Find where the given text appears and provide that cell's center as (X, Y) coordinate. 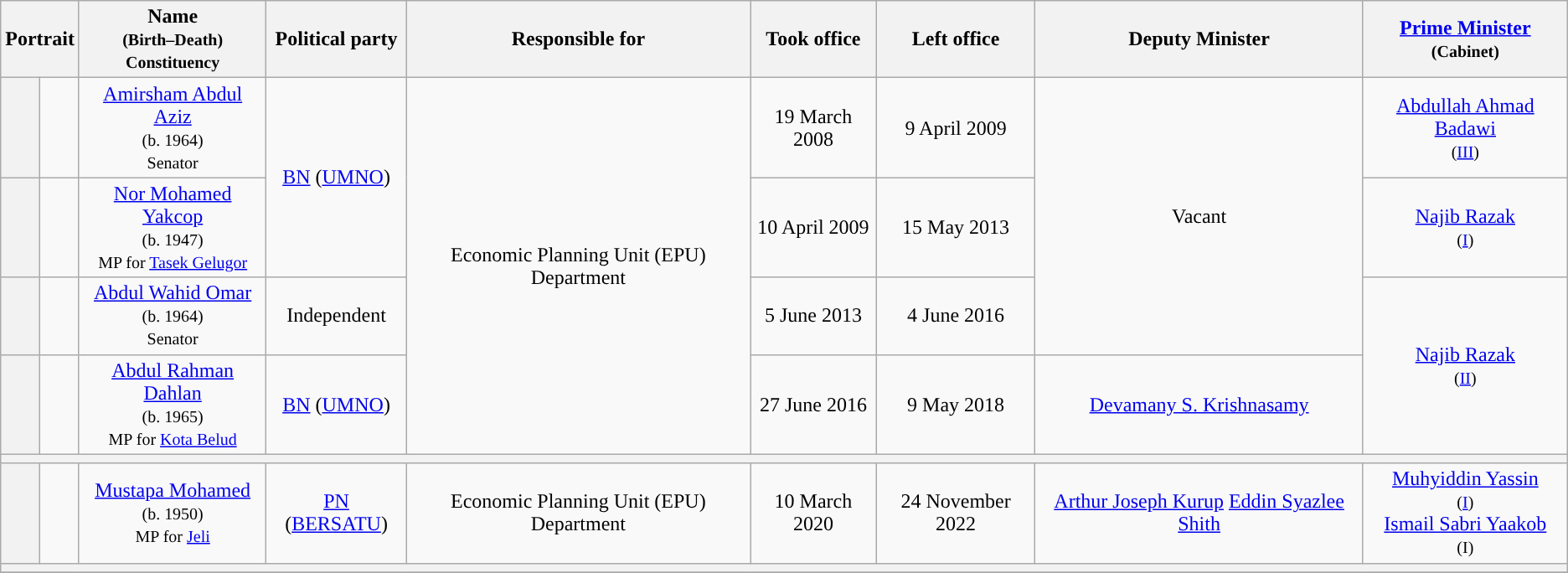
Independent (337, 316)
Amirsham Abdul Aziz(b. 1964)Senator (173, 127)
Devamany S. Krishnasamy (1199, 404)
9 April 2009 (955, 127)
Abdul Rahman Dahlan(b. 1965)MP for Kota Belud (173, 404)
Muhyiddin Yassin(I) Ismail Sabri Yaakob(I) (1465, 513)
Left office (955, 39)
Took office (814, 39)
Arthur Joseph Kurup Eddin Syazlee Shith (1199, 513)
10 April 2009 (814, 228)
Najib Razak(II) (1465, 365)
Nor Mohamed Yakcop(b. 1947)MP for Tasek Gelugor (173, 228)
5 June 2013 (814, 316)
Mustapa Mohamed(b. 1950)MP for Jeli (173, 513)
Name(Birth–Death)Constituency (173, 39)
4 June 2016 (955, 316)
Portrait (40, 39)
9 May 2018 (955, 404)
10 March 2020 (814, 513)
Abdullah Ahmad Badawi(III) (1465, 127)
Political party (337, 39)
Najib Razak(I) (1465, 228)
24 November 2022 (955, 513)
Abdul Wahid Omar(b. 1964)Senator (173, 316)
PN (BERSATU) (337, 513)
27 June 2016 (814, 404)
Responsible for (578, 39)
Deputy Minister (1199, 39)
15 May 2013 (955, 228)
19 March 2008 (814, 127)
Vacant (1199, 216)
Prime Minister(Cabinet) (1465, 39)
